Provide the (X, Y) coordinate of the cell's center where the given text is located.  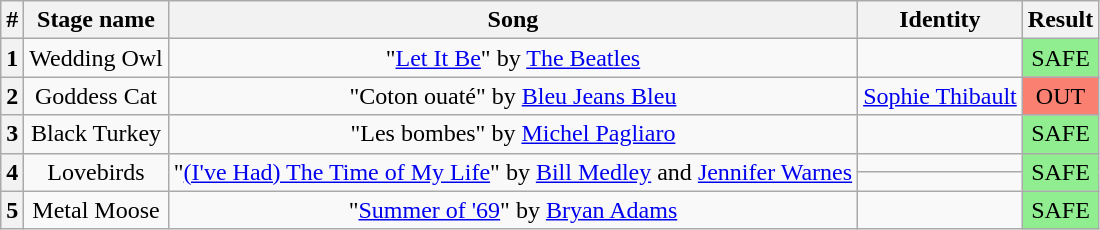
4 (12, 172)
"Coton ouaté" by Bleu Jeans Bleu (512, 96)
OUT (1060, 96)
Song (512, 20)
5 (12, 210)
Lovebirds (96, 172)
3 (12, 134)
"(I've Had) The Time of My Life" by Bill Medley and Jennifer Warnes (512, 172)
2 (12, 96)
Black Turkey (96, 134)
Sophie Thibault (940, 96)
Stage name (96, 20)
"Let It Be" by The Beatles (512, 58)
Identity (940, 20)
Result (1060, 20)
1 (12, 58)
# (12, 20)
"Les bombes" by Michel Pagliaro (512, 134)
Goddess Cat (96, 96)
Metal Moose (96, 210)
"Summer of '69" by Bryan Adams (512, 210)
Wedding Owl (96, 58)
